Pinpoint the cell where the given text exists, returning its (X, Y) midpoint coordinate. 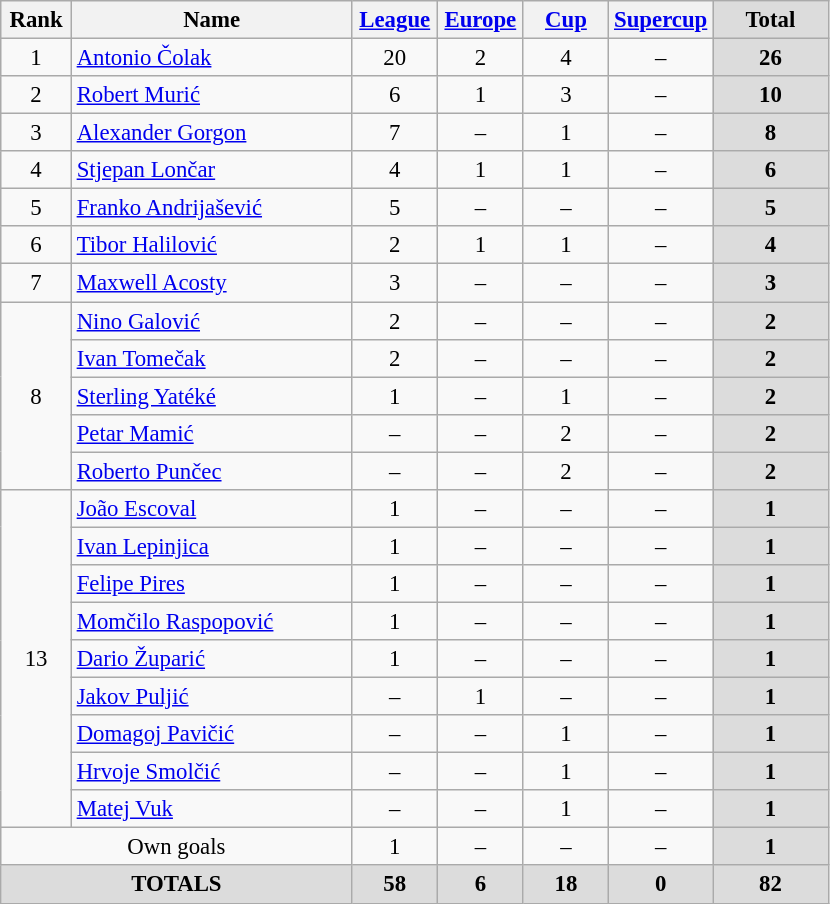
Robert Murić (212, 95)
Own goals (176, 847)
Jakov Puljić (212, 697)
Nino Galović (212, 321)
Petar Mamić (212, 433)
26 (771, 58)
Total (771, 20)
18 (566, 885)
Supercup (661, 20)
Roberto Punčec (212, 471)
58 (395, 885)
Ivan Lepinjica (212, 546)
João Escoval (212, 509)
Momčilo Raspopović (212, 621)
Domagoj Pavičić (212, 734)
Rank (36, 20)
League (395, 20)
Maxwell Acosty (212, 283)
Sterling Yatéké (212, 396)
Antonio Čolak (212, 58)
Ivan Tomečak (212, 358)
Dario Župarić (212, 659)
Name (212, 20)
Alexander Gorgon (212, 133)
Franko Andrijašević (212, 208)
Matej Vuk (212, 809)
Europe (481, 20)
Tibor Halilović (212, 245)
Felipe Pires (212, 584)
82 (771, 885)
0 (661, 885)
Cup (566, 20)
13 (36, 659)
TOTALS (176, 885)
Stjepan Lončar (212, 170)
20 (395, 58)
Hrvoje Smolčić (212, 772)
10 (771, 95)
